Locate the cell with the specified text and output its [X, Y] center coordinate. 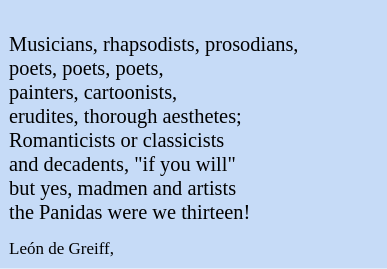
León de Greiff, [194, 248]
